For the text-containing cell, return its midpoint in [x, y] coordinate format. 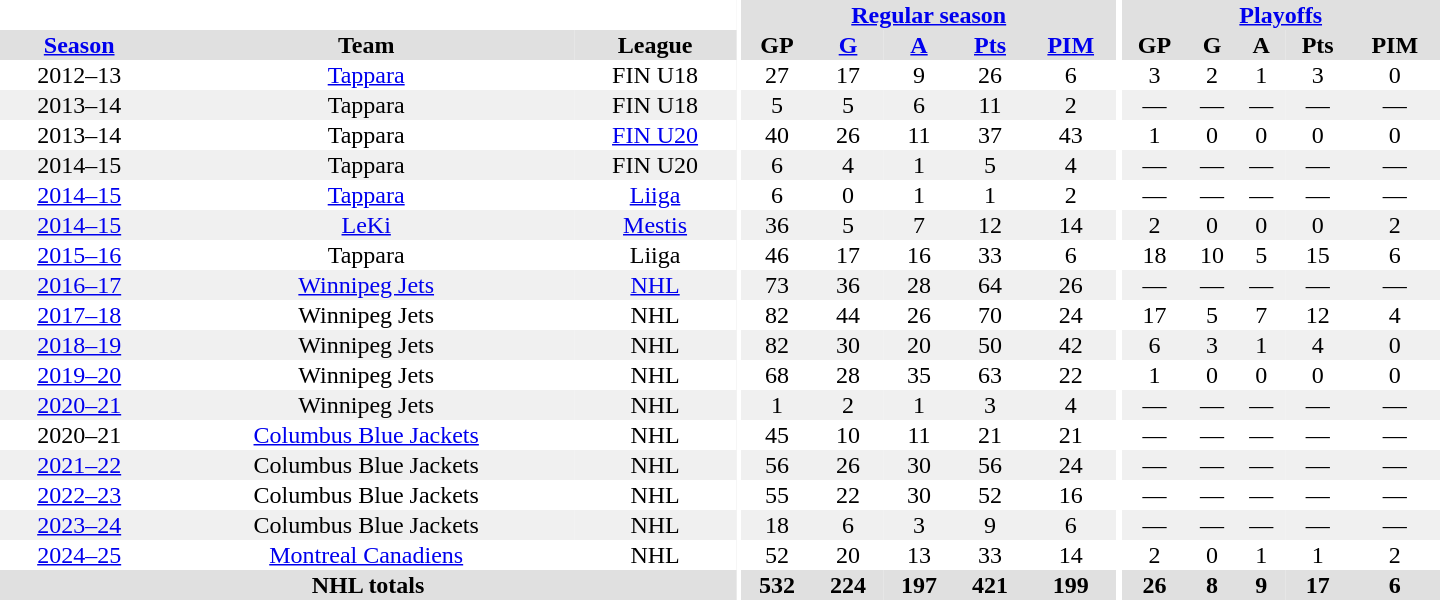
League [655, 45]
70 [990, 315]
2018–19 [79, 345]
2023–24 [79, 525]
421 [990, 585]
64 [990, 285]
2022–23 [79, 495]
40 [778, 135]
42 [1071, 345]
73 [778, 285]
LeKi [366, 225]
Mestis [655, 225]
Season [79, 45]
2015–16 [79, 255]
197 [920, 585]
45 [778, 435]
68 [778, 375]
27 [778, 75]
2017–18 [79, 315]
Playoffs [1280, 15]
15 [1318, 255]
13 [920, 555]
224 [848, 585]
199 [1071, 585]
50 [990, 345]
2019–20 [79, 375]
Regular season [929, 15]
NHL totals [368, 585]
2024–25 [79, 555]
2012–13 [79, 75]
8 [1212, 585]
44 [848, 315]
63 [990, 375]
Team [366, 45]
2016–17 [79, 285]
35 [920, 375]
532 [778, 585]
43 [1071, 135]
2021–22 [79, 465]
37 [990, 135]
55 [778, 495]
Montreal Canadiens [366, 555]
46 [778, 255]
